Determine the [X, Y] coordinate at the center of the cell enclosing the given text.  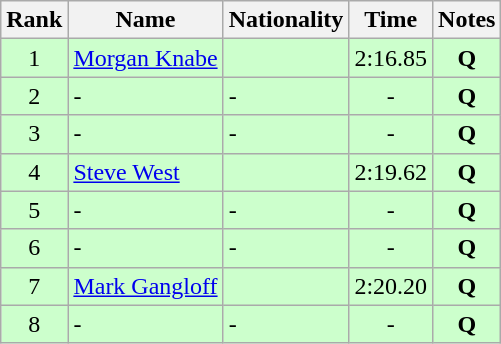
2 [34, 96]
5 [34, 210]
2:16.85 [391, 58]
Notes [467, 20]
2:19.62 [391, 172]
Morgan Knabe [146, 58]
Nationality [286, 20]
Time [391, 20]
2:20.20 [391, 286]
7 [34, 286]
4 [34, 172]
8 [34, 324]
Mark Gangloff [146, 286]
3 [34, 134]
1 [34, 58]
Name [146, 20]
Steve West [146, 172]
6 [34, 248]
Rank [34, 20]
